Extract the [x, y] coordinate from the center of the cell holding the provided text.  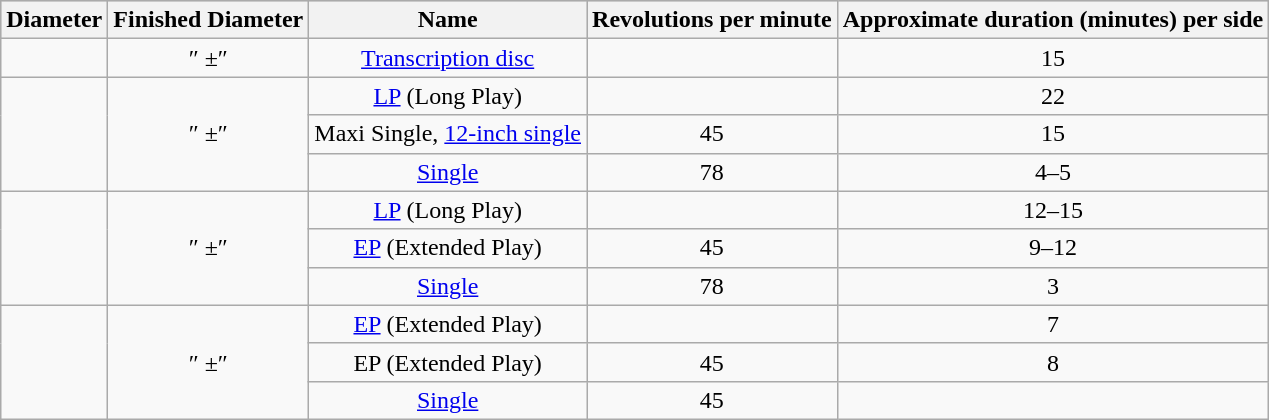
8 [1053, 362]
Approximate duration (minutes) per side [1053, 20]
4–5 [1053, 172]
Diameter [54, 20]
22 [1053, 96]
Name [448, 20]
Transcription disc [448, 58]
3 [1053, 286]
Revolutions per minute [712, 20]
7 [1053, 324]
Finished Diameter [208, 20]
9–12 [1053, 248]
12–15 [1053, 210]
Maxi Single, 12-inch single [448, 134]
